Return [X, Y] of the center of cell containing provided text 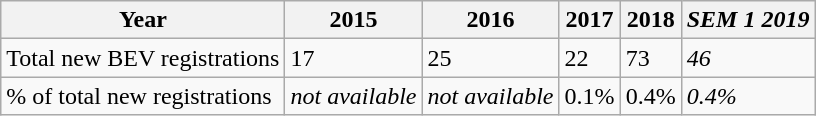
% of total new registrations [143, 96]
2016 [490, 20]
Year [143, 20]
0.1% [590, 96]
73 [650, 58]
46 [748, 58]
17 [354, 58]
25 [490, 58]
Total new BEV registrations [143, 58]
22 [590, 58]
2017 [590, 20]
2018 [650, 20]
2015 [354, 20]
SEM 1 2019 [748, 20]
